Return the (X, Y) coordinate for the center point of the cell that contains the specified text.  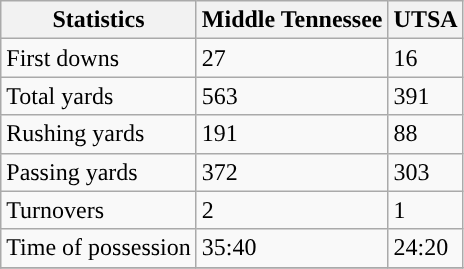
191 (292, 134)
391 (426, 96)
16 (426, 58)
2 (292, 210)
First downs (99, 58)
Passing yards (99, 172)
Time of possession (99, 248)
303 (426, 172)
1 (426, 210)
Rushing yards (99, 134)
Middle Tennessee (292, 20)
372 (292, 172)
Turnovers (99, 210)
563 (292, 96)
35:40 (292, 248)
Statistics (99, 20)
UTSA (426, 20)
27 (292, 58)
24:20 (426, 248)
Total yards (99, 96)
88 (426, 134)
